Output the (X, Y) coordinate of the center of the cell containing the given text.  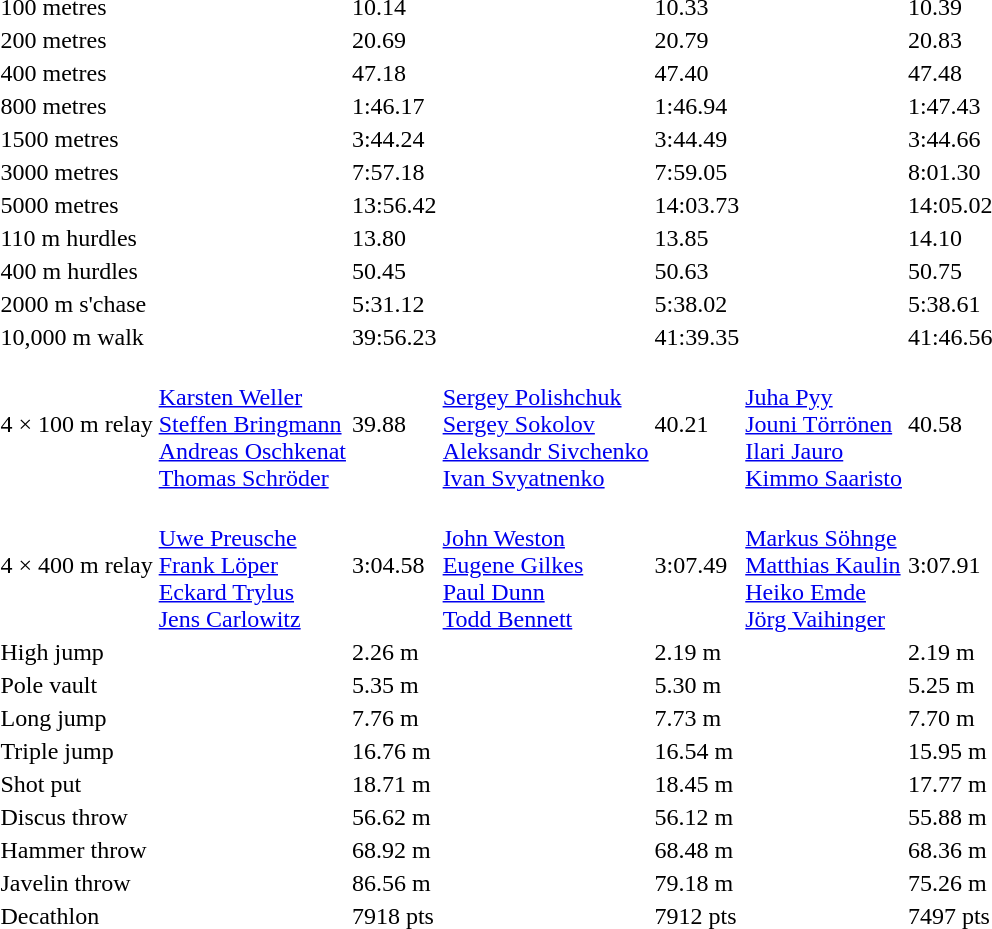
56.62 m (394, 817)
79.18 m (697, 883)
20.69 (394, 40)
39.88 (394, 424)
50.45 (394, 271)
3:44.49 (697, 139)
39:56.23 (394, 337)
Sergey PolishchukSergey SokolovAleksandr SivchenkoIvan Svyatnenko (546, 424)
Juha PyyJouni TörrönenIlari JauroKimmo Saaristo (824, 424)
16.76 m (394, 751)
2.26 m (394, 652)
1:46.17 (394, 106)
5.35 m (394, 685)
3:04.58 (394, 565)
7:57.18 (394, 172)
7.73 m (697, 718)
5:38.02 (697, 304)
68.48 m (697, 850)
5:31.12 (394, 304)
5.30 m (697, 685)
1:46.94 (697, 106)
16.54 m (697, 751)
50.63 (697, 271)
2.19 m (697, 652)
40.21 (697, 424)
18.45 m (697, 784)
86.56 m (394, 883)
Uwe PreuscheFrank LöperEckard TrylusJens Carlowitz (252, 565)
13.85 (697, 238)
3:44.24 (394, 139)
47.40 (697, 73)
7:59.05 (697, 172)
Karsten WellerSteffen BringmannAndreas OschkenatThomas Schröder (252, 424)
Markus SöhngeMatthias KaulinHeiko EmdeJörg Vaihinger (824, 565)
7.76 m (394, 718)
47.18 (394, 73)
John WestonEugene GilkesPaul DunnTodd Bennett (546, 565)
14:03.73 (697, 205)
13.80 (394, 238)
3:07.49 (697, 565)
20.79 (697, 40)
13:56.42 (394, 205)
68.92 m (394, 850)
18.71 m (394, 784)
41:39.35 (697, 337)
56.12 m (697, 817)
